Extract the (X, Y) coordinate from the center of the cell holding the provided text.  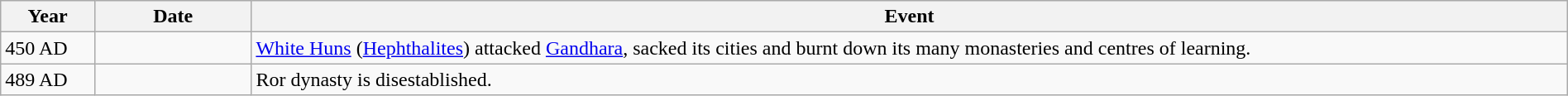
Date (172, 17)
Year (48, 17)
Event (910, 17)
Ror dynasty is disestablished. (910, 79)
489 AD (48, 79)
White Huns (Hephthalites) attacked Gandhara, sacked its cities and burnt down its many monasteries and centres of learning. (910, 48)
450 AD (48, 48)
